Scan for the cell matching the given text and deliver its [x, y] coordinate at center. 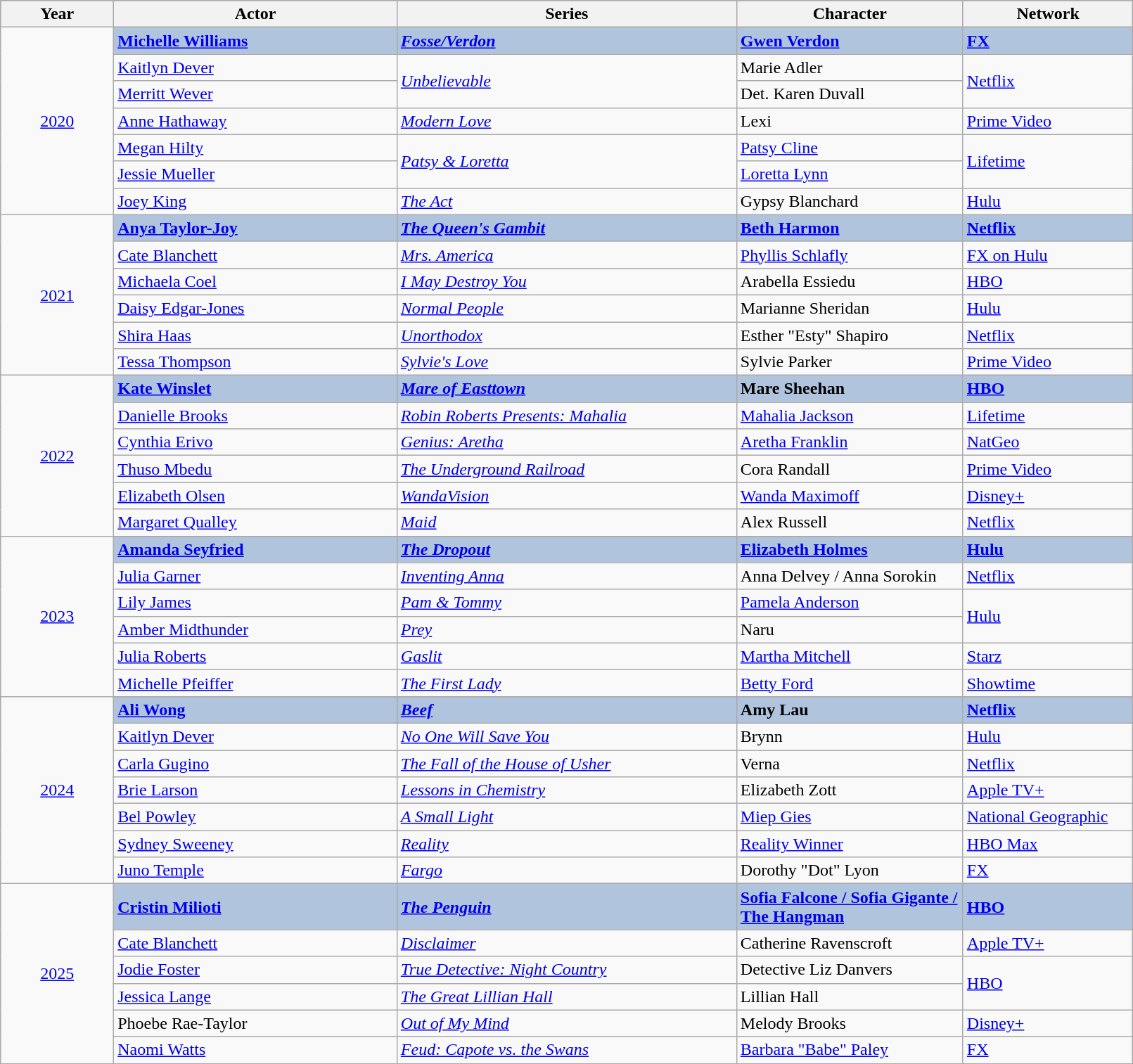
Jodie Foster [256, 970]
Marianne Sheridan [850, 308]
Normal People [567, 308]
Anya Taylor-Joy [256, 228]
Sofia Falcone / Sofia Gigante / The Hangman [850, 907]
Amber Midthunder [256, 629]
Sylvie's Love [567, 362]
2021 [58, 295]
Anna Delvey / Anna Sorokin [850, 576]
Det. Karen Duvall [850, 94]
The Underground Railroad [567, 469]
Mrs. America [567, 255]
Bel Powley [256, 817]
Patsy Cline [850, 148]
Beth Harmon [850, 228]
Genius: Aretha [567, 442]
Phyllis Schlafly [850, 255]
Unorthodox [567, 335]
HBO Max [1048, 844]
Year [58, 14]
The Fall of the House of Usher [567, 763]
Robin Roberts Presents: Mahalia [567, 416]
Miep Gies [850, 817]
Anne Hathaway [256, 121]
FX on Hulu [1048, 255]
Tessa Thompson [256, 362]
Thuso Mbedu [256, 469]
Esther "Esty" Shapiro [850, 335]
Marie Adler [850, 68]
Catherine Ravenscroft [850, 943]
National Geographic [1048, 817]
Beef [567, 710]
Character [850, 14]
The First Lady [567, 683]
Unbelievable [567, 81]
I May Destroy You [567, 281]
Modern Love [567, 121]
Betty Ford [850, 683]
Fosse/Verdon [567, 41]
Barbara "Babe" Paley [850, 1050]
Elizabeth Holmes [850, 549]
2024 [58, 790]
Cynthia Erivo [256, 442]
Maid [567, 523]
2020 [58, 121]
Brie Larson [256, 790]
Pamela Anderson [850, 603]
Elizabeth Zott [850, 790]
Ali Wong [256, 710]
Reality Winner [850, 844]
A Small Light [567, 817]
Brynn [850, 736]
Jessica Lange [256, 996]
Detective Liz Danvers [850, 970]
NatGeo [1048, 442]
Michelle Williams [256, 41]
Elizabeth Olsen [256, 496]
Gaslit [567, 656]
Inventing Anna [567, 576]
Lexi [850, 121]
Disclaimer [567, 943]
Starz [1048, 656]
Julia Garner [256, 576]
Juno Temple [256, 871]
Patsy & Loretta [567, 161]
The Queen's Gambit [567, 228]
Reality [567, 844]
2022 [58, 456]
The Great Lillian Hall [567, 996]
Mare Sheehan [850, 389]
Margaret Qualley [256, 523]
The Act [567, 201]
Naru [850, 629]
Sylvie Parker [850, 362]
Amy Lau [850, 710]
Cora Randall [850, 469]
2023 [58, 616]
Phoebe Rae-Taylor [256, 1023]
Kate Winslet [256, 389]
Carla Gugino [256, 763]
Showtime [1048, 683]
Danielle Brooks [256, 416]
Pam & Tommy [567, 603]
Sydney Sweeney [256, 844]
Network [1048, 14]
Michaela Coel [256, 281]
Gypsy Blanchard [850, 201]
Daisy Edgar-Jones [256, 308]
Merritt Wever [256, 94]
Series [567, 14]
Megan Hilty [256, 148]
Cristin Milioti [256, 907]
Shira Haas [256, 335]
Fargo [567, 871]
Out of My Mind [567, 1023]
Prey [567, 629]
Martha Mitchell [850, 656]
Wanda Maximoff [850, 496]
Julia Roberts [256, 656]
Dorothy "Dot" Lyon [850, 871]
Lessons in Chemistry [567, 790]
Feud: Capote vs. the Swans [567, 1050]
The Penguin [567, 907]
Amanda Seyfried [256, 549]
Naomi Watts [256, 1050]
Melody Brooks [850, 1023]
Alex Russell [850, 523]
Mare of Easttown [567, 389]
Gwen Verdon [850, 41]
2025 [58, 973]
Arabella Essiedu [850, 281]
WandaVision [567, 496]
Lily James [256, 603]
Loretta Lynn [850, 174]
Michelle Pfeiffer [256, 683]
Jessie Mueller [256, 174]
True Detective: Night Country [567, 970]
Aretha Franklin [850, 442]
Actor [256, 14]
No One Will Save You [567, 736]
The Dropout [567, 549]
Verna [850, 763]
Lillian Hall [850, 996]
Joey King [256, 201]
Mahalia Jackson [850, 416]
